Return the [x, y] coordinate for the center point of the cell that contains the specified text.  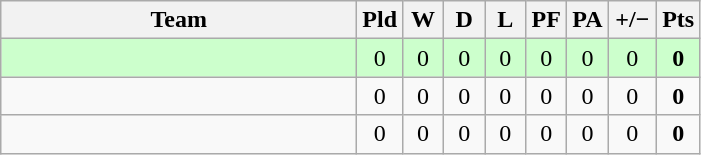
+/− [632, 20]
L [506, 20]
PF [546, 20]
Team [179, 20]
D [464, 20]
W [424, 20]
Pts [678, 20]
Pld [380, 20]
PA [588, 20]
